Find where the given text appears and provide that cell's center as [X, Y] coordinate. 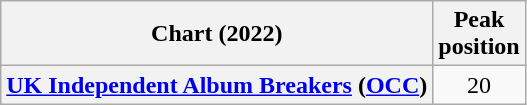
20 [479, 85]
Peakposition [479, 34]
UK Independent Album Breakers (OCC) [217, 85]
Chart (2022) [217, 34]
